Scan for the cell matching the given text and deliver its [x, y] coordinate at center. 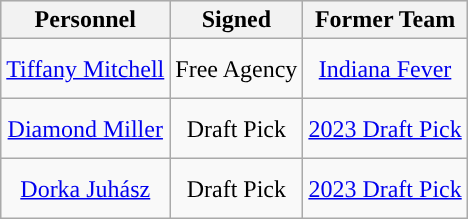
Signed [236, 20]
Tiffany Mitchell [86, 69]
Personnel [86, 20]
Indiana Fever [385, 69]
Dorka Juhász [86, 189]
Diamond Miller [86, 129]
Former Team [385, 20]
Free Agency [236, 69]
